Scan for the cell matching the given text and deliver its (X, Y) coordinate at center. 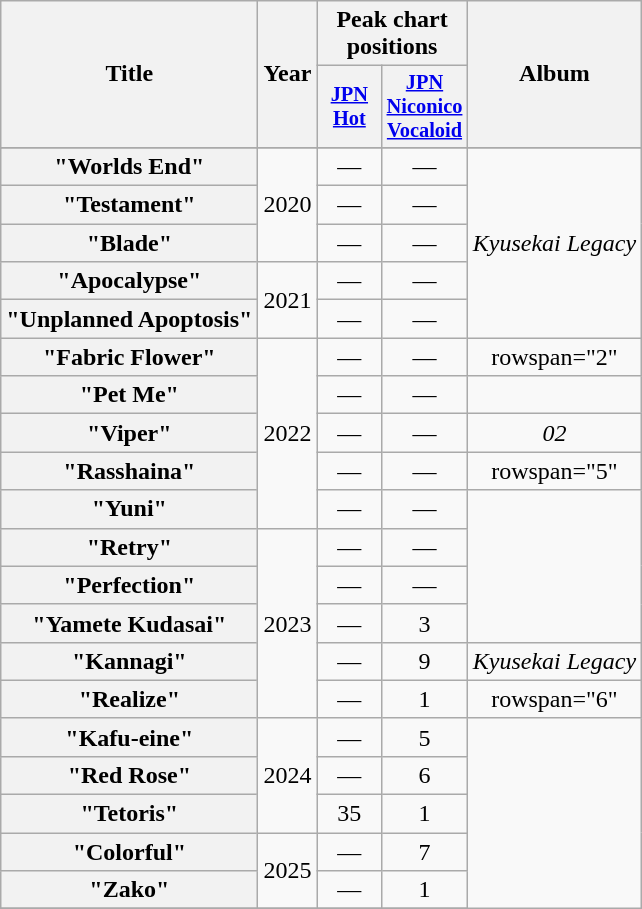
2025 (288, 871)
"Rasshaina" (130, 471)
"Perfection" (130, 585)
Year (288, 74)
"Yuni" (130, 509)
"Apocalypse" (130, 281)
"Red Rose" (130, 775)
"Viper" (130, 433)
Peak chart positions (392, 34)
"Testament" (130, 205)
"Retry" (130, 547)
35 (350, 814)
"Pet Me" (130, 395)
Album (554, 74)
2021 (288, 300)
rowspan="5" (554, 471)
3 (425, 623)
"Kannagi" (130, 661)
5 (425, 737)
9 (425, 661)
2023 (288, 623)
"Worlds End" (130, 166)
6 (425, 775)
"Tetoris" (130, 814)
"Colorful" (130, 852)
rowspan="6" (554, 699)
"Realize" (130, 699)
Title (130, 74)
"Yamete Kudasai" (130, 623)
"Zako" (130, 890)
JPNHot (350, 107)
"Kafu-eine" (130, 737)
rowspan="2" (554, 357)
JPNNiconico Vocaloid (425, 107)
02 (554, 433)
2022 (288, 433)
2020 (288, 204)
7 (425, 852)
"Fabric Flower" (130, 357)
2024 (288, 775)
"Unplanned Apoptosis" (130, 319)
"Blade" (130, 243)
